For the text-containing cell, return its midpoint in [X, Y] coordinate format. 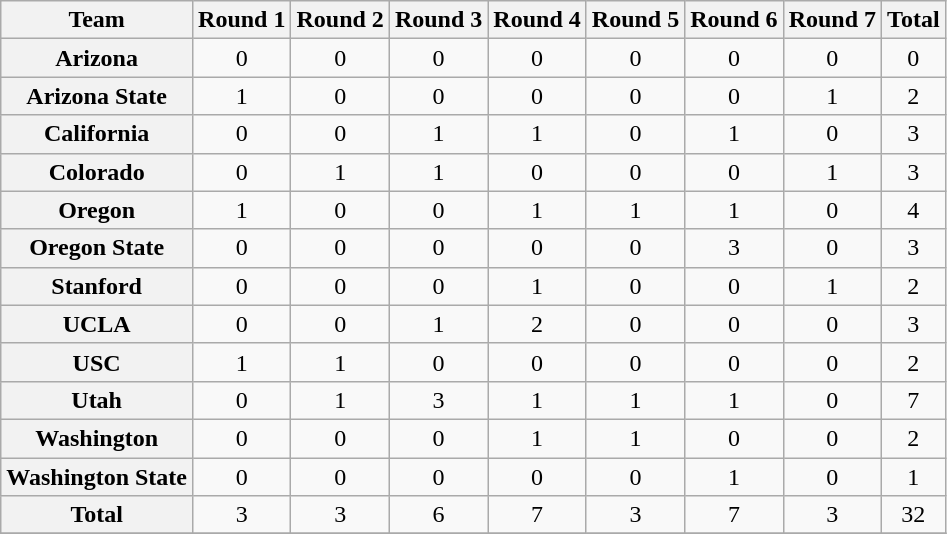
UCLA [97, 324]
Round 7 [832, 20]
Round 4 [537, 20]
Oregon [97, 210]
Arizona State [97, 96]
Round 3 [438, 20]
Team [97, 20]
Arizona [97, 58]
Washington State [97, 477]
Round 6 [734, 20]
32 [914, 515]
Washington [97, 438]
Round 2 [340, 20]
USC [97, 362]
Round 5 [635, 20]
Utah [97, 400]
California [97, 134]
Oregon State [97, 248]
6 [438, 515]
Round 1 [242, 20]
4 [914, 210]
Stanford [97, 286]
Colorado [97, 172]
